Determine the (x, y) coordinate at the center of the cell enclosing the given text.  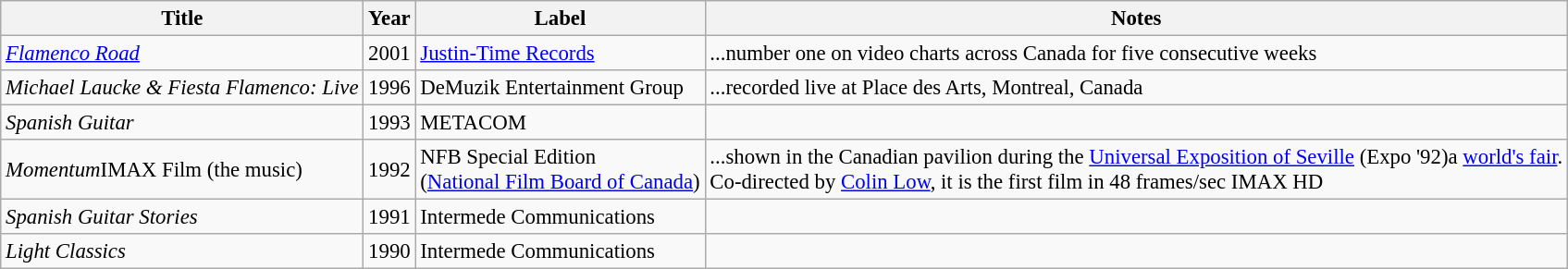
1993 (389, 123)
Year (389, 18)
1991 (389, 217)
Justin-Time Records (561, 54)
DeMuzik Entertainment Group (561, 88)
Michael Laucke & Fiesta Flamenco: Live (182, 88)
1996 (389, 88)
Title (182, 18)
...number one on video charts across Canada for five consecutive weeks (1136, 54)
METACOM (561, 123)
NFB Special Edition(National Film Board of Canada) (561, 170)
...recorded live at Place des Arts, Montreal, Canada (1136, 88)
Notes (1136, 18)
Flamenco Road (182, 54)
2001 (389, 54)
Spanish Guitar (182, 123)
Intermede Communications (561, 217)
Label (561, 18)
1992 (389, 170)
Spanish Guitar Stories (182, 217)
MomentumIMAX Film (the music) (182, 170)
